Return the [x, y] coordinate for the center point of the cell that contains the specified text.  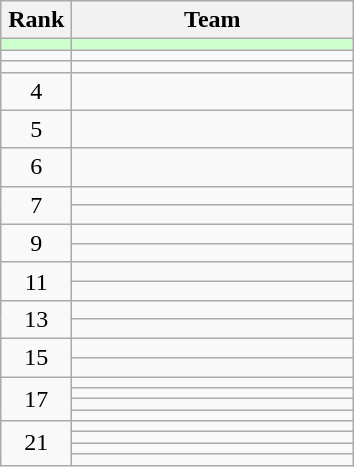
Rank [36, 20]
15 [36, 357]
17 [36, 398]
9 [36, 243]
5 [36, 129]
13 [36, 319]
21 [36, 443]
11 [36, 281]
4 [36, 91]
7 [36, 205]
Team [212, 20]
6 [36, 167]
